For the text-containing cell, return its midpoint in (x, y) coordinate format. 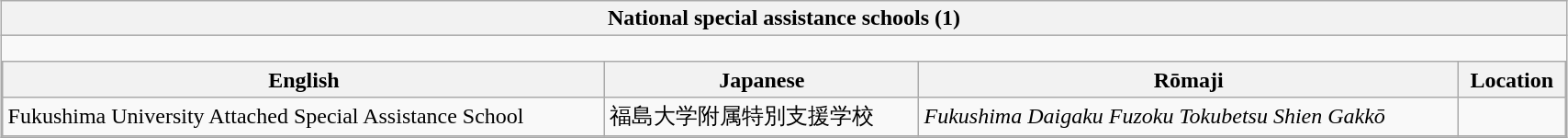
Location (1511, 79)
Fukushima University Attached Special Assistance School (304, 116)
Rōmaji (1189, 79)
National special assistance schools (1) (784, 18)
English (304, 79)
Fukushima Daigaku Fuzoku Tokubetsu Shien Gakkō (1189, 116)
福島大学附属特別支援学校 (762, 116)
English Japanese Rōmaji Location Fukushima University Attached Special Assistance School 福島大学附属特別支援学校 Fukushima Daigaku Fuzoku Tokubetsu Shien Gakkō (784, 86)
Japanese (762, 79)
